Search for the cell housing the specified text and yield its (x, y) center coordinate. 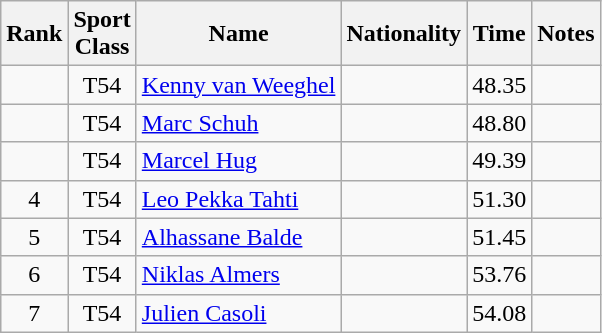
Niklas Almers (238, 275)
Notes (566, 34)
7 (34, 313)
48.80 (500, 123)
Alhassane Balde (238, 237)
4 (34, 199)
Nationality (404, 34)
Julien Casoli (238, 313)
51.45 (500, 237)
5 (34, 237)
53.76 (500, 275)
Name (238, 34)
49.39 (500, 161)
Rank (34, 34)
Time (500, 34)
48.35 (500, 85)
51.30 (500, 199)
6 (34, 275)
Marcel Hug (238, 161)
Marc Schuh (238, 123)
Kenny van Weeghel (238, 85)
54.08 (500, 313)
Leo Pekka Tahti (238, 199)
SportClass (102, 34)
